Determine the (X, Y) coordinate at the center of the cell enclosing the given text.  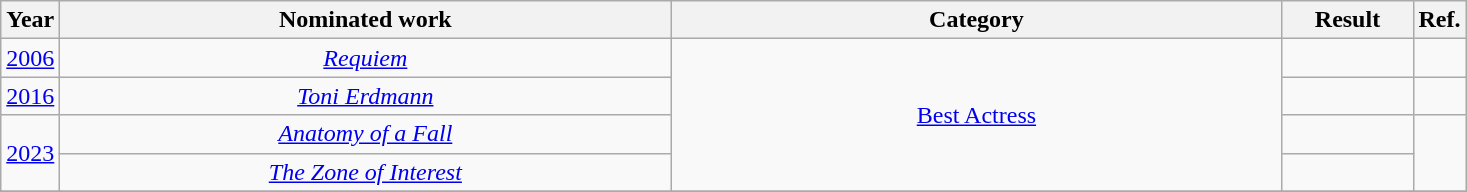
Year (30, 20)
Anatomy of a Fall (366, 134)
2023 (30, 153)
2006 (30, 58)
The Zone of Interest (366, 172)
Result (1348, 20)
Ref. (1440, 20)
Nominated work (366, 20)
Requiem (366, 58)
Category (976, 20)
2016 (30, 96)
Toni Erdmann (366, 96)
Best Actress (976, 115)
